Extract the (x, y) coordinate from the center of the cell holding the provided text.  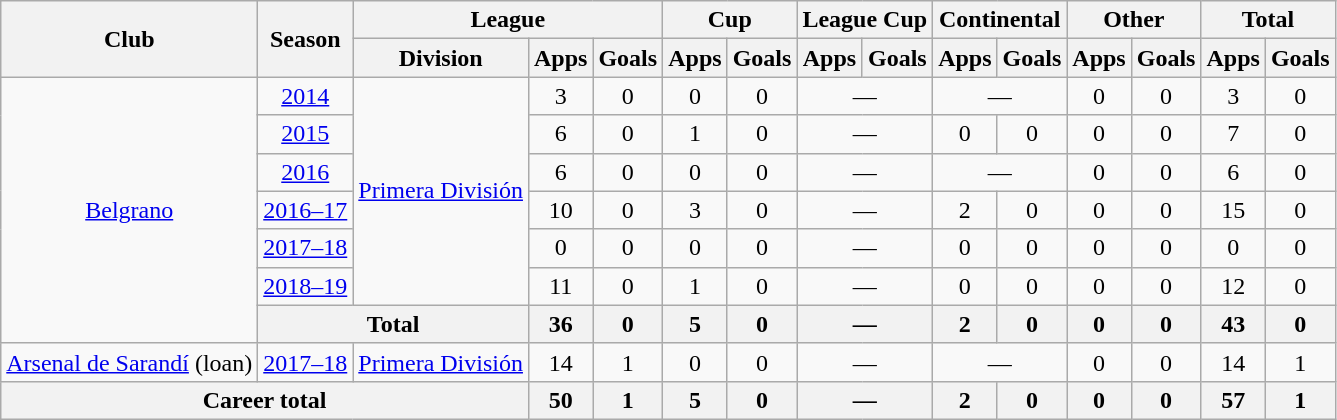
7 (1233, 134)
2018–19 (306, 286)
11 (560, 286)
15 (1233, 210)
2014 (306, 96)
Club (130, 39)
Season (306, 39)
League (508, 20)
2015 (306, 134)
43 (1233, 324)
10 (560, 210)
Other (1134, 20)
Cup (730, 20)
12 (1233, 286)
Career total (265, 400)
Division (441, 58)
2016 (306, 172)
Continental (1000, 20)
League Cup (865, 20)
57 (1233, 400)
50 (560, 400)
2016–17 (306, 210)
Belgrano (130, 210)
36 (560, 324)
Arsenal de Sarandí (loan) (130, 362)
